From the cell containing the given text, extract its center point as [X, Y] coordinate. 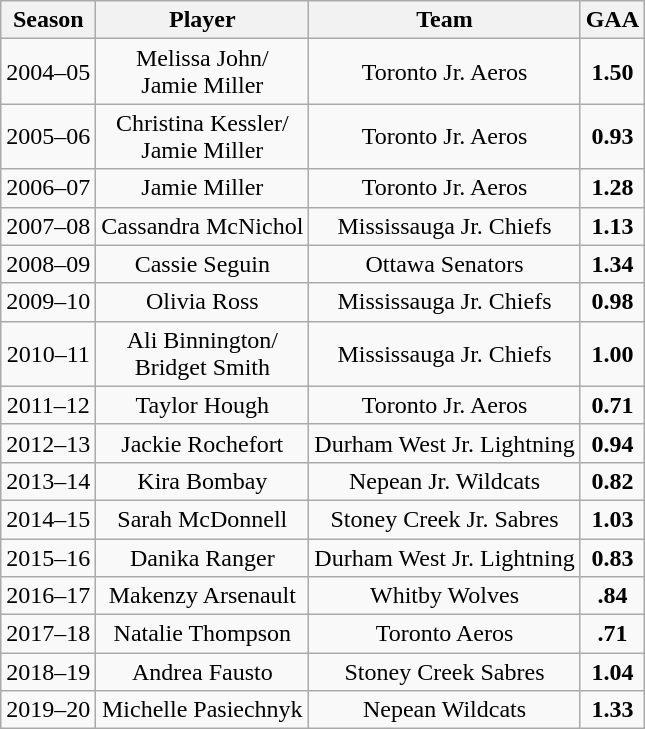
.71 [612, 634]
0.98 [612, 302]
0.83 [612, 557]
Cassandra McNichol [202, 226]
0.94 [612, 443]
2004–05 [48, 72]
2019–20 [48, 710]
GAA [612, 20]
Stoney Creek Sabres [444, 672]
1.28 [612, 188]
Team [444, 20]
Ali Binnington/Bridget Smith [202, 354]
0.82 [612, 481]
Christina Kessler/Jamie Miller [202, 136]
Whitby Wolves [444, 596]
2015–16 [48, 557]
Makenzy Arsenault [202, 596]
0.93 [612, 136]
.84 [612, 596]
1.50 [612, 72]
Andrea Fausto [202, 672]
2009–10 [48, 302]
2011–12 [48, 405]
Stoney Creek Jr. Sabres [444, 519]
2018–19 [48, 672]
Taylor Hough [202, 405]
Ottawa Senators [444, 264]
2006–07 [48, 188]
1.33 [612, 710]
2012–13 [48, 443]
1.03 [612, 519]
2014–15 [48, 519]
Season [48, 20]
Player [202, 20]
2007–08 [48, 226]
1.04 [612, 672]
Nepean Jr. Wildcats [444, 481]
Olivia Ross [202, 302]
Jamie Miller [202, 188]
Toronto Aeros [444, 634]
Nepean Wildcats [444, 710]
2013–14 [48, 481]
1.34 [612, 264]
2008–09 [48, 264]
Natalie Thompson [202, 634]
2017–18 [48, 634]
Danika Ranger [202, 557]
Melissa John/Jamie Miller [202, 72]
Cassie Seguin [202, 264]
Michelle Pasiechnyk [202, 710]
2010–11 [48, 354]
1.13 [612, 226]
Kira Bombay [202, 481]
2005–06 [48, 136]
Jackie Rochefort [202, 443]
1.00 [612, 354]
0.71 [612, 405]
2016–17 [48, 596]
Sarah McDonnell [202, 519]
